Scan for the cell matching the given text and deliver its (X, Y) coordinate at center. 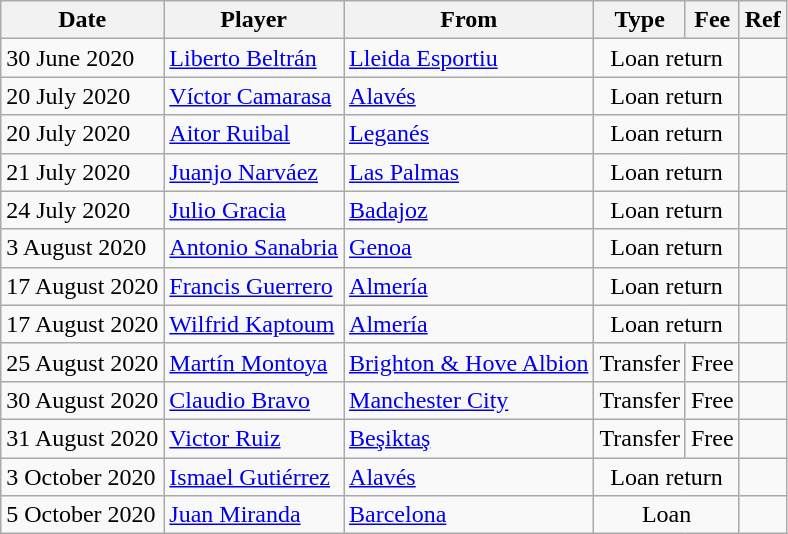
Víctor Camarasa (254, 96)
Barcelona (469, 515)
From (469, 20)
Ref (762, 20)
Fee (712, 20)
Victor Ruiz (254, 438)
31 August 2020 (82, 438)
Las Palmas (469, 172)
Claudio Bravo (254, 400)
Aitor Ruibal (254, 134)
Badajoz (469, 210)
3 October 2020 (82, 477)
Genoa (469, 248)
Beşiktaş (469, 438)
Juanjo Narváez (254, 172)
Manchester City (469, 400)
24 July 2020 (82, 210)
Leganés (469, 134)
30 June 2020 (82, 58)
Antonio Sanabria (254, 248)
Juan Miranda (254, 515)
Date (82, 20)
Francis Guerrero (254, 286)
Lleida Esportiu (469, 58)
Brighton & Hove Albion (469, 362)
25 August 2020 (82, 362)
Player (254, 20)
Type (640, 20)
Martín Montoya (254, 362)
Liberto Beltrán (254, 58)
30 August 2020 (82, 400)
Ismael Gutiérrez (254, 477)
Wilfrid Kaptoum (254, 324)
21 July 2020 (82, 172)
Loan (666, 515)
3 August 2020 (82, 248)
Julio Gracia (254, 210)
5 October 2020 (82, 515)
